Output the (X, Y) coordinate of the center of the cell containing the given text.  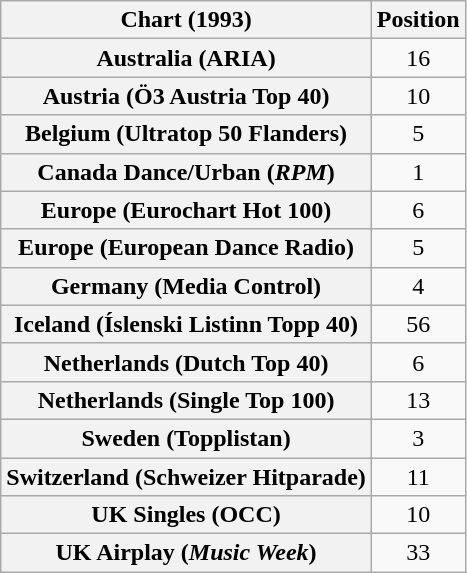
Europe (Eurochart Hot 100) (186, 210)
Sweden (Topplistan) (186, 438)
Netherlands (Dutch Top 40) (186, 362)
Germany (Media Control) (186, 286)
Europe (European Dance Radio) (186, 248)
Austria (Ö3 Austria Top 40) (186, 96)
1 (418, 172)
13 (418, 400)
Canada Dance/Urban (RPM) (186, 172)
33 (418, 553)
Belgium (Ultratop 50 Flanders) (186, 134)
16 (418, 58)
Iceland (Íslenski Listinn Topp 40) (186, 324)
11 (418, 477)
Australia (ARIA) (186, 58)
56 (418, 324)
3 (418, 438)
Netherlands (Single Top 100) (186, 400)
Switzerland (Schweizer Hitparade) (186, 477)
Chart (1993) (186, 20)
UK Airplay (Music Week) (186, 553)
Position (418, 20)
UK Singles (OCC) (186, 515)
4 (418, 286)
